Scan for the cell matching the given text and deliver its (X, Y) coordinate at center. 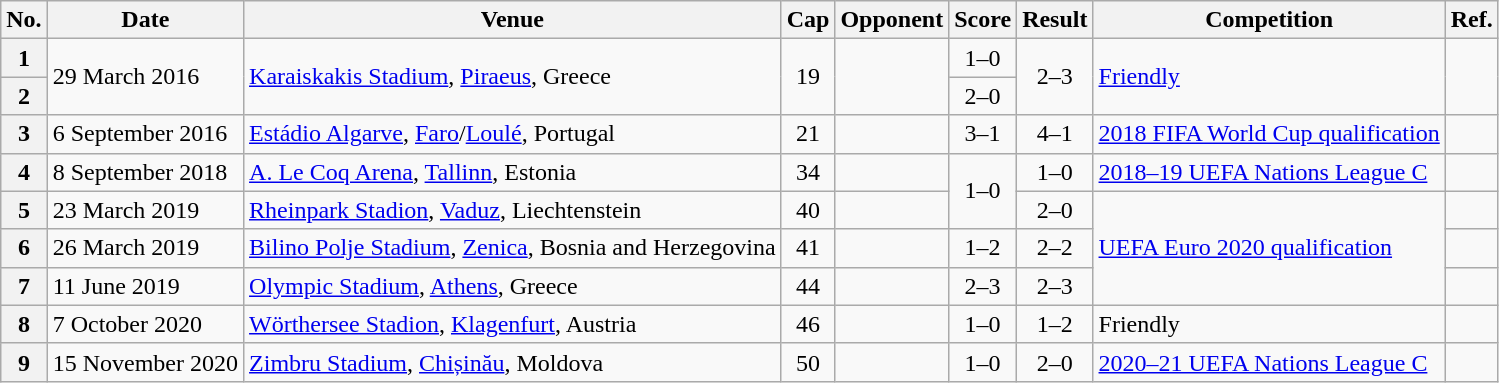
6 (24, 248)
46 (808, 324)
Zimbru Stadium, Chișinău, Moldova (513, 362)
Date (145, 20)
Olympic Stadium, Athens, Greece (513, 286)
23 March 2019 (145, 210)
26 March 2019 (145, 248)
UEFA Euro 2020 qualification (1269, 248)
15 November 2020 (145, 362)
No. (24, 20)
2018–19 UEFA Nations League C (1269, 172)
21 (808, 134)
19 (808, 77)
Wörthersee Stadion, Klagenfurt, Austria (513, 324)
Karaiskakis Stadium, Piraeus, Greece (513, 77)
3–1 (983, 134)
Opponent (892, 20)
7 October 2020 (145, 324)
44 (808, 286)
Score (983, 20)
2–2 (1055, 248)
34 (808, 172)
3 (24, 134)
Estádio Algarve, Faro/Loulé, Portugal (513, 134)
Bilino Polje Stadium, Zenica, Bosnia and Herzegovina (513, 248)
Competition (1269, 20)
11 June 2019 (145, 286)
Cap (808, 20)
40 (808, 210)
5 (24, 210)
Venue (513, 20)
2018 FIFA World Cup qualification (1269, 134)
29 March 2016 (145, 77)
2 (24, 96)
8 (24, 324)
Ref. (1472, 20)
9 (24, 362)
A. Le Coq Arena, Tallinn, Estonia (513, 172)
4–1 (1055, 134)
Result (1055, 20)
41 (808, 248)
1 (24, 58)
50 (808, 362)
Rheinpark Stadion, Vaduz, Liechtenstein (513, 210)
8 September 2018 (145, 172)
2020–21 UEFA Nations League C (1269, 362)
4 (24, 172)
7 (24, 286)
6 September 2016 (145, 134)
